Search for the cell housing the specified text and yield its [X, Y] center coordinate. 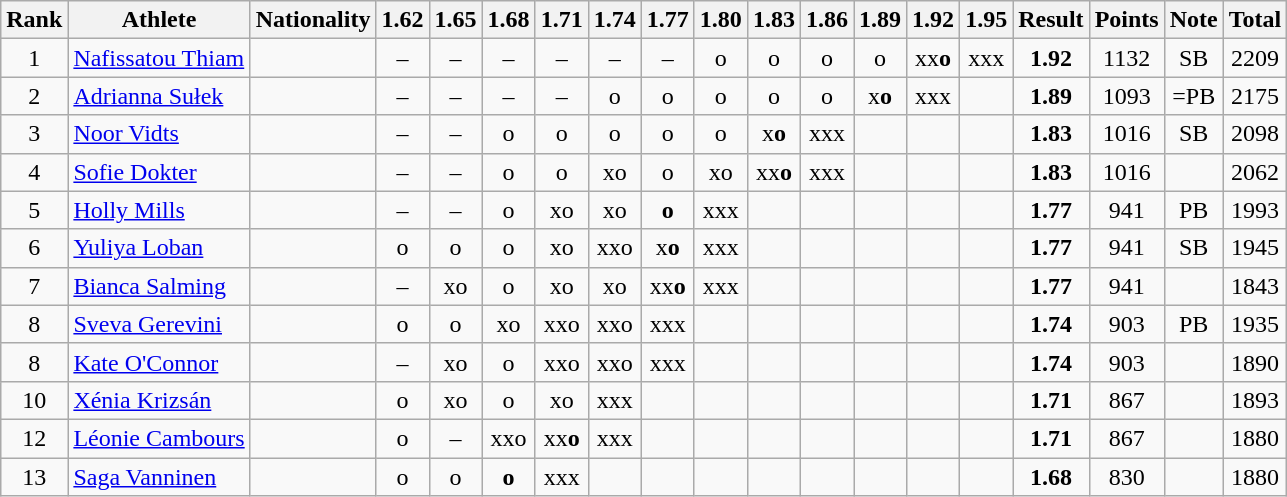
1.62 [402, 20]
Yuliya Loban [159, 248]
1093 [1126, 96]
Total [1255, 20]
Rank [34, 20]
Holly Mills [159, 210]
Kate O'Connor [159, 362]
Points [1126, 20]
Adrianna Sułek [159, 96]
Saga Vanninen [159, 477]
1843 [1255, 286]
6 [34, 248]
Athlete [159, 20]
1.95 [986, 20]
3 [34, 134]
1 [34, 58]
1890 [1255, 362]
4 [34, 172]
830 [1126, 477]
=PB [1194, 96]
2062 [1255, 172]
Note [1194, 20]
Sofie Dokter [159, 172]
1945 [1255, 248]
5 [34, 210]
Noor Vidts [159, 134]
Result [1051, 20]
Léonie Cambours [159, 438]
1.86 [826, 20]
7 [34, 286]
1893 [1255, 400]
2 [34, 96]
Xénia Krizsán [159, 400]
Nafissatou Thiam [159, 58]
Sveva Gerevini [159, 324]
2175 [1255, 96]
2098 [1255, 134]
Nationality [313, 20]
12 [34, 438]
2209 [1255, 58]
1.65 [456, 20]
Bianca Salming [159, 286]
1.80 [720, 20]
1935 [1255, 324]
10 [34, 400]
1132 [1126, 58]
1993 [1255, 210]
13 [34, 477]
